Locate the cell with the specified text and output its [X, Y] center coordinate. 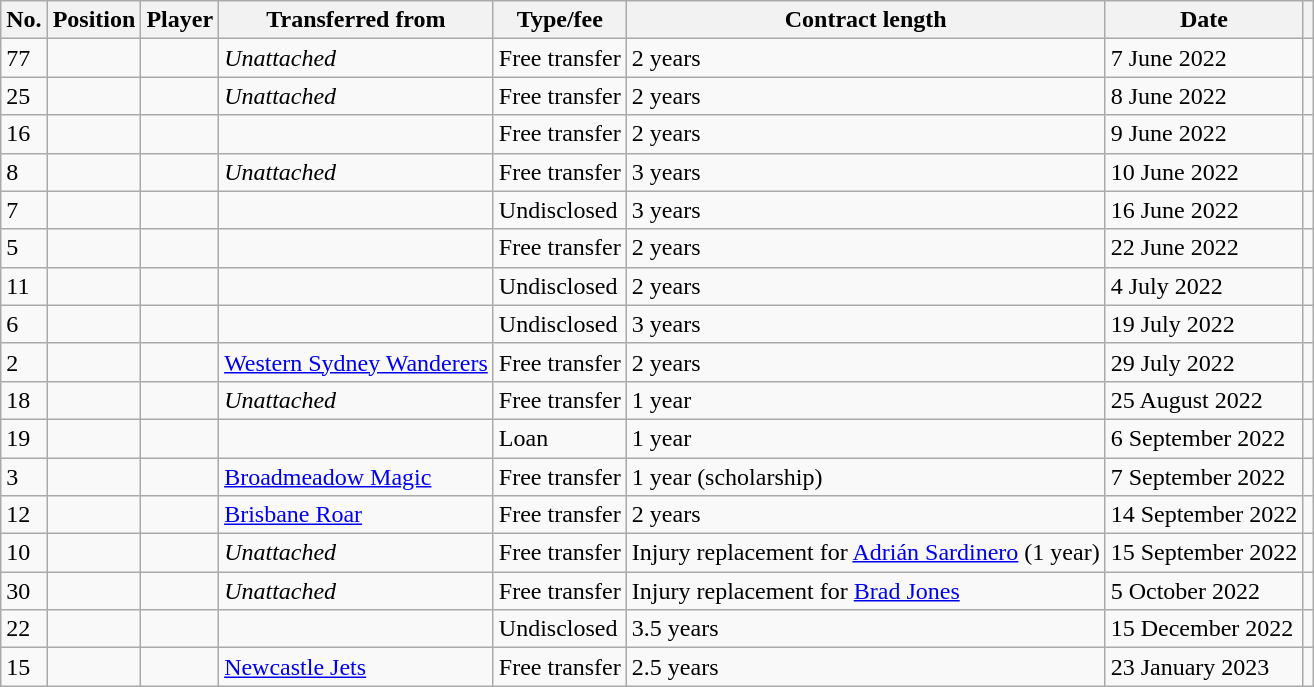
7 [24, 210]
9 June 2022 [1204, 134]
10 June 2022 [1204, 172]
8 June 2022 [1204, 96]
25 [24, 96]
16 June 2022 [1204, 210]
12 [24, 515]
Date [1204, 20]
Injury replacement for Adrián Sardinero (1 year) [866, 553]
6 [24, 324]
5 [24, 248]
Player [180, 20]
7 June 2022 [1204, 58]
8 [24, 172]
29 July 2022 [1204, 362]
Injury replacement for Brad Jones [866, 591]
3.5 years [866, 629]
15 September 2022 [1204, 553]
16 [24, 134]
25 August 2022 [1204, 400]
6 September 2022 [1204, 438]
No. [24, 20]
Newcastle Jets [356, 667]
2.5 years [866, 667]
11 [24, 286]
77 [24, 58]
19 [24, 438]
18 [24, 400]
22 June 2022 [1204, 248]
7 September 2022 [1204, 477]
22 [24, 629]
3 [24, 477]
4 July 2022 [1204, 286]
Loan [560, 438]
10 [24, 553]
23 January 2023 [1204, 667]
19 July 2022 [1204, 324]
5 October 2022 [1204, 591]
30 [24, 591]
Transferred from [356, 20]
15 [24, 667]
Type/fee [560, 20]
Western Sydney Wanderers [356, 362]
Contract length [866, 20]
Position [94, 20]
15 December 2022 [1204, 629]
1 year (scholarship) [866, 477]
Brisbane Roar [356, 515]
2 [24, 362]
Broadmeadow Magic [356, 477]
14 September 2022 [1204, 515]
